Determine the (X, Y) coordinate at the center of the cell enclosing the given text.  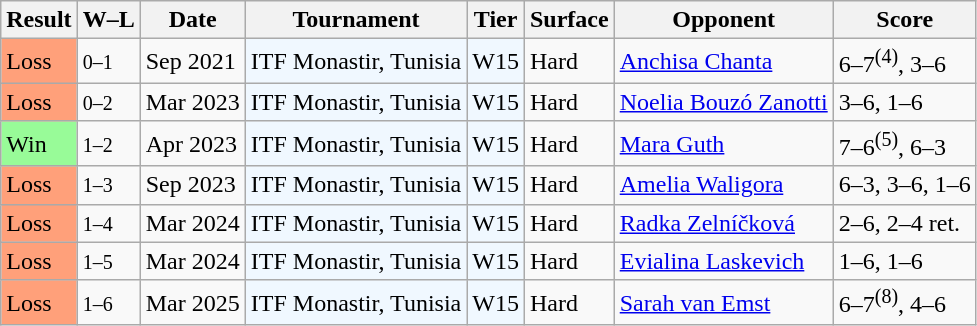
1–5 (108, 261)
Result (39, 20)
2–6, 2–4 ret. (904, 223)
Tournament (356, 20)
Mar 2023 (192, 102)
1–2 (108, 144)
6–3, 3–6, 1–6 (904, 185)
3–6, 1–6 (904, 102)
Evialina Laskevich (724, 261)
W–L (108, 20)
Date (192, 20)
0–2 (108, 102)
Sep 2021 (192, 62)
Radka Zelníčková (724, 223)
1–4 (108, 223)
Apr 2023 (192, 144)
Tier (496, 20)
6–7(8), 4–6 (904, 302)
7–6(5), 6–3 (904, 144)
Amelia Waligora (724, 185)
Win (39, 144)
6–7(4), 3–6 (904, 62)
Opponent (724, 20)
Mar 2025 (192, 302)
Sep 2023 (192, 185)
0–1 (108, 62)
Surface (569, 20)
Score (904, 20)
Sarah van Emst (724, 302)
Noelia Bouzó Zanotti (724, 102)
Mara Guth (724, 144)
1–6 (108, 302)
Anchisa Chanta (724, 62)
1–6, 1–6 (904, 261)
1–3 (108, 185)
